Find where the given text appears and provide that cell's center as (x, y) coordinate. 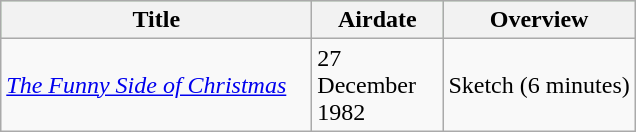
Overview (539, 20)
Airdate (378, 20)
The Funny Side of Christmas (156, 85)
Sketch (6 minutes) (539, 85)
27 December 1982 (378, 85)
Title (156, 20)
